Extract the [x, y] coordinate from the center of the cell holding the provided text.  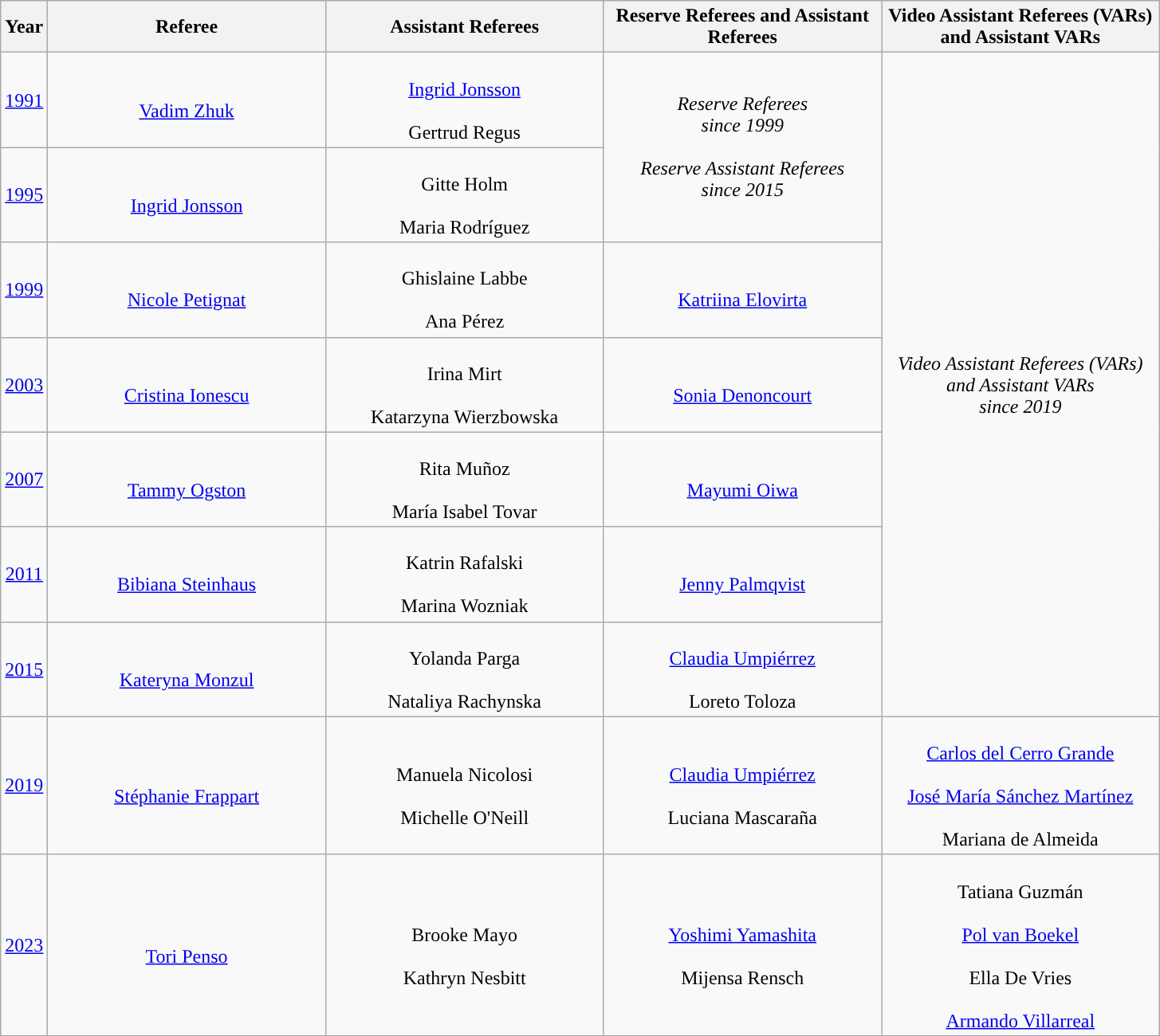
Assistant Referees [464, 27]
Rita MuñozMaría Isabel Tovar [464, 480]
2019 [24, 786]
Ingrid Jonsson [187, 194]
Cristina Ionescu [187, 384]
Manuela NicolosiMichelle O'Neill [464, 786]
Video Assistant Referees (VARs) and Assistant VARssince 2019 [1020, 384]
Kateryna Monzul [187, 669]
Carlos del Cerro GrandeJosé María Sánchez MartínezMariana de Almeida [1020, 786]
Sonia Denoncourt [743, 384]
2007 [24, 480]
Reserve Referees and Assistant Referees [743, 27]
Referee [187, 27]
Ghislaine LabbeAna Pérez [464, 290]
1999 [24, 290]
Mayumi Oiwa [743, 480]
Katrin RafalskiMarina Wozniak [464, 574]
Jenny Palmqvist [743, 574]
Tori Penso [187, 945]
Reserve Refereessince 1999Reserve Assistant Refereessince 2015 [743, 147]
2015 [24, 669]
Year [24, 27]
Video Assistant Referees (VARs) and Assistant VARs [1020, 27]
Claudia UmpiérrezLuciana Mascaraña [743, 786]
2003 [24, 384]
Nicole Petignat [187, 290]
Gitte HolmMaria Rodríguez [464, 194]
1991 [24, 100]
Ingrid JonssonGertrud Regus [464, 100]
Yoshimi YamashitaMijensa Rensch [743, 945]
Claudia UmpiérrezLoreto Toloza [743, 669]
Katriina Elovirta [743, 290]
Irina MirtKatarzyna Wierzbowska [464, 384]
Bibiana Steinhaus [187, 574]
2011 [24, 574]
Brooke MayoKathryn Nesbitt [464, 945]
2023 [24, 945]
Vadim Zhuk [187, 100]
1995 [24, 194]
Yolanda PargaNataliya Rachynska [464, 669]
Tammy Ogston [187, 480]
Stéphanie Frappart [187, 786]
Tatiana GuzmánPol van BoekelElla De VriesArmando Villarreal [1020, 945]
